Find where the given text appears and provide that cell's center as [X, Y] coordinate. 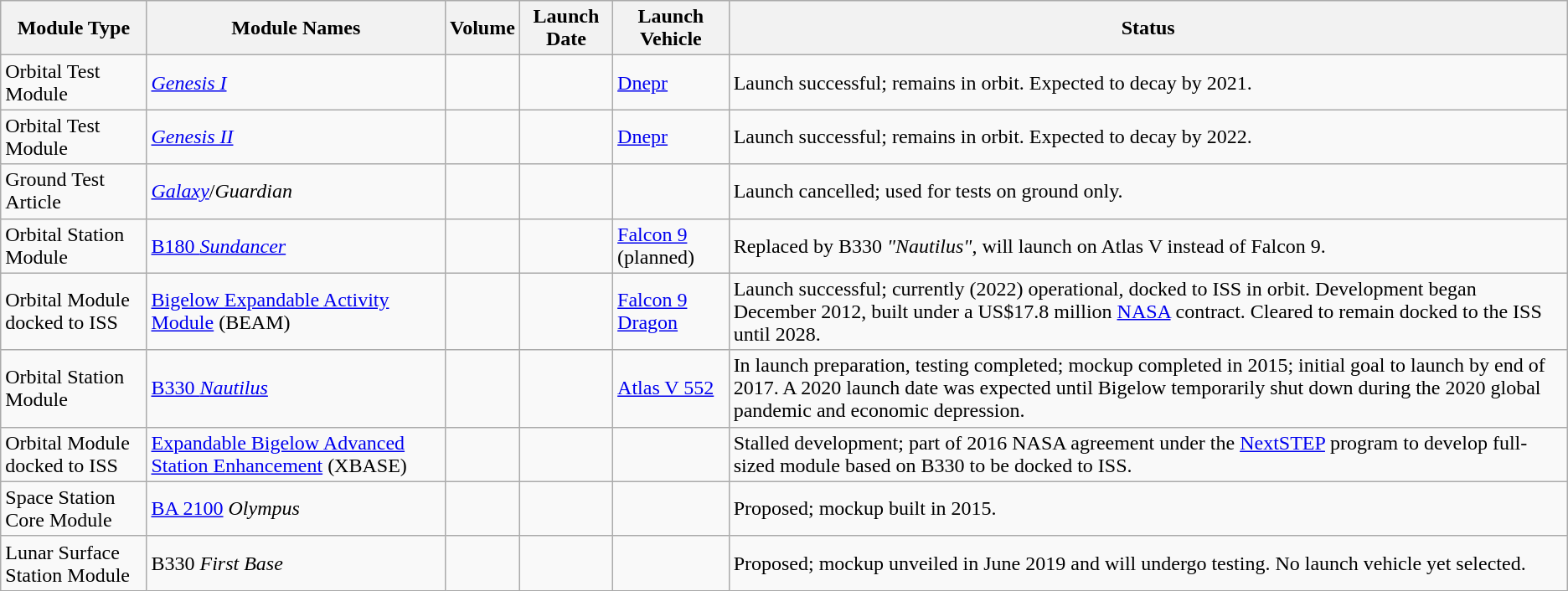
Space Station Core Module [74, 509]
Launch cancelled; used for tests on ground only. [1148, 191]
Stalled development; part of 2016 NASA agreement under the NextSTEP program to develop full-sized module based on B330 to be docked to ISS. [1148, 454]
Falcon 9 (planned) [672, 246]
Atlas V 552 [672, 388]
Genesis II [297, 137]
Proposed; mockup unveiled in June 2019 and will undergo testing. No launch vehicle yet selected. [1148, 563]
Launch successful; remains in orbit. Expected to decay by 2022. [1148, 137]
Expandable Bigelow Advanced Station Enhancement (XBASE) [297, 454]
Bigelow Expandable Activity Module (BEAM) [297, 311]
Launch successful; remains in orbit. Expected to decay by 2021. [1148, 82]
Module Names [297, 28]
B330 First Base [297, 563]
B180 Sundancer [297, 246]
BA 2100 Olympus [297, 509]
Proposed; mockup built in 2015. [1148, 509]
Launch Vehicle [672, 28]
Module Type [74, 28]
B330 Nautilus [297, 388]
Genesis I [297, 82]
Status [1148, 28]
Galaxy/Guardian [297, 191]
Replaced by B330 "Nautilus", will launch on Atlas V instead of Falcon 9. [1148, 246]
Launch Date [566, 28]
Volume [482, 28]
Falcon 9Dragon [672, 311]
Lunar Surface Station Module [74, 563]
Ground Test Article [74, 191]
